Pinpoint the cell where the given text exists, returning its [x, y] midpoint coordinate. 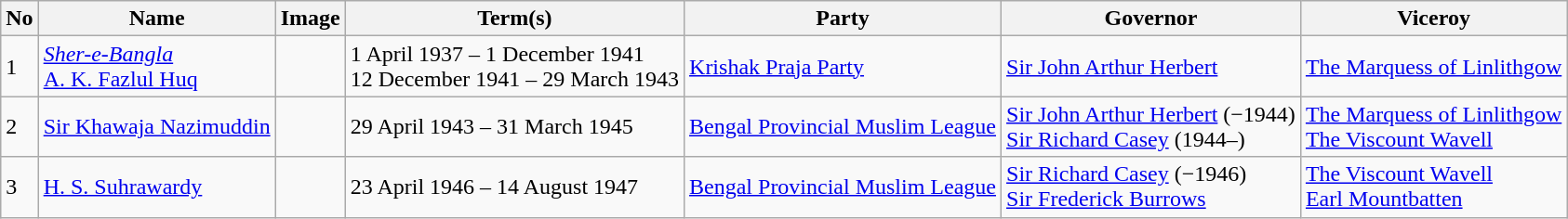
Sir Khawaja Nazimuddin [156, 126]
Name [156, 19]
Sir Richard Casey (−1946)Sir Frederick Burrows [1151, 187]
No [20, 19]
Sher-e-Bangla A. K. Fazlul Huq [156, 67]
1 [20, 67]
H. S. Suhrawardy [156, 187]
1 April 1937 – 1 December 1941 12 December 1941 – 29 March 1943 [514, 67]
29 April 1943 – 31 March 1945 [514, 126]
Krishak Praja Party [843, 67]
23 April 1946 – 14 August 1947 [514, 187]
Sir John Arthur Herbert [1151, 67]
2 [20, 126]
The Marquess of Linlithgow The Viscount Wavell [1433, 126]
Image [311, 19]
Governor [1151, 19]
The Marquess of Linlithgow [1433, 67]
The Viscount Wavell Earl Mountbatten [1433, 187]
3 [20, 187]
Term(s) [514, 19]
Sir John Arthur Herbert (−1944)Sir Richard Casey (1944–) [1151, 126]
Party [843, 19]
Viceroy [1433, 19]
